For the text-containing cell, return its midpoint in [X, Y] coordinate format. 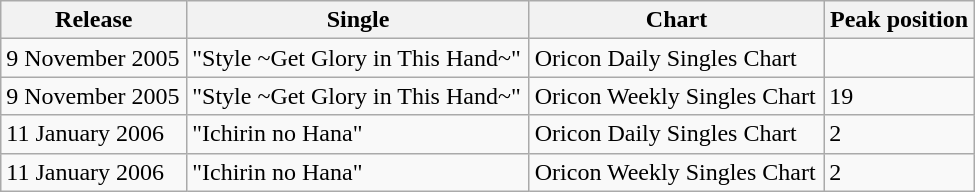
Single [358, 20]
Release [94, 20]
19 [899, 96]
Peak position [899, 20]
Chart [676, 20]
